Search for the cell housing the specified text and yield its [x, y] center coordinate. 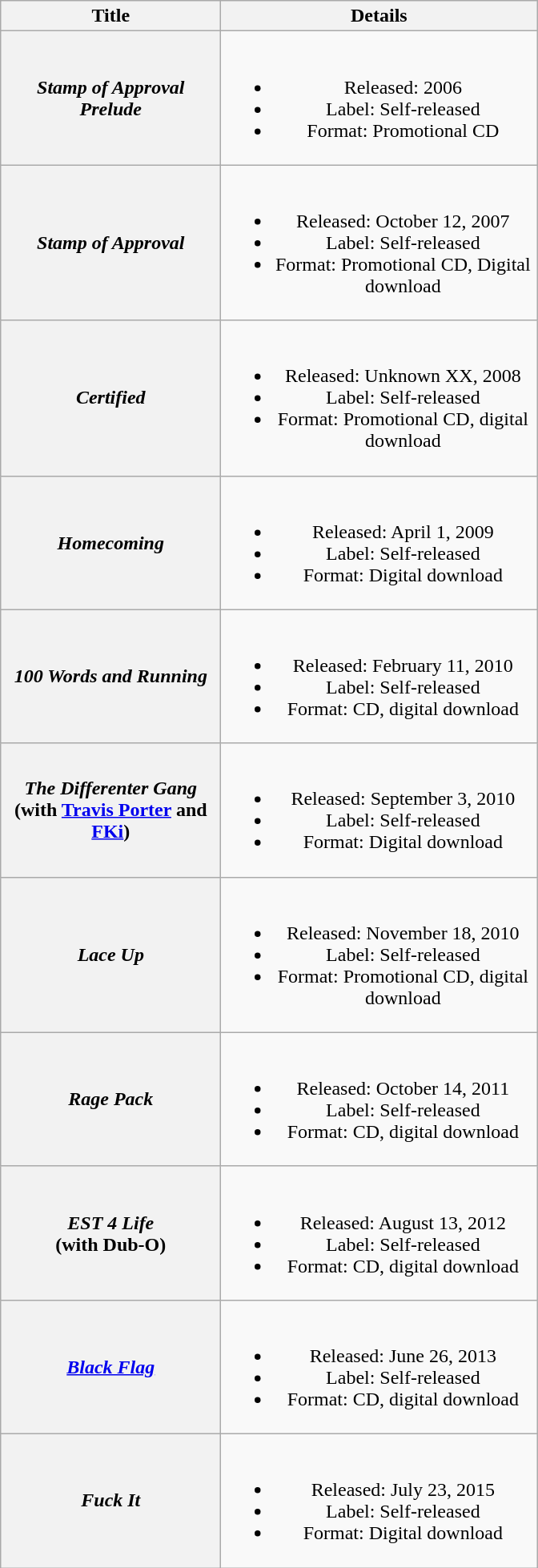
Released: October 12, 2007Label: Self-releasedFormat: Promotional CD, Digital download [379, 243]
Lace Up [110, 955]
Released: 2006Label: Self-releasedFormat: Promotional CD [379, 98]
Certified [110, 398]
Stamp of Approval Prelude [110, 98]
Released: Unknown XX, 2008Label: Self-releasedFormat: Promotional CD, digital download [379, 398]
100 Words and Running [110, 676]
Released: July 23, 2015Label: Self-releasedFormat: Digital download [379, 1501]
Released: April 1, 2009Label: Self-releasedFormat: Digital download [379, 543]
Released: August 13, 2012Label: Self-releasedFormat: CD, digital download [379, 1233]
Rage Pack [110, 1099]
Black Flag [110, 1366]
Released: February 11, 2010Label: Self-releasedFormat: CD, digital download [379, 676]
Title [110, 16]
Stamp of Approval [110, 243]
Released: September 3, 2010Label: Self-releasedFormat: Digital download [379, 810]
Details [379, 16]
Released: November 18, 2010Label: Self-releasedFormat: Promotional CD, digital download [379, 955]
The Differenter Gang (with Travis Porter and FKi) [110, 810]
Released: October 14, 2011Label: Self-releasedFormat: CD, digital download [379, 1099]
Homecoming [110, 543]
Released: June 26, 2013Label: Self-releasedFormat: CD, digital download [379, 1366]
Fuck It [110, 1501]
EST 4 Life(with Dub-O) [110, 1233]
